Identify which cell holds the provided text, then report its (x, y) central coordinate. 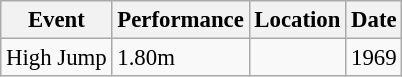
Location (298, 20)
High Jump (56, 58)
1969 (374, 58)
1.80m (180, 58)
Performance (180, 20)
Event (56, 20)
Date (374, 20)
